Detect which cell encompasses the target text, then output its [X, Y] center coordinate. 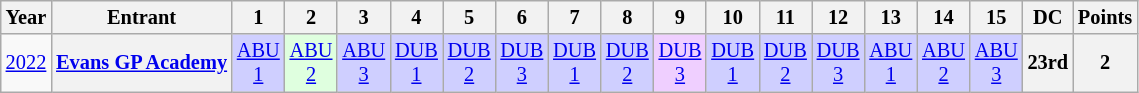
3 [364, 17]
4 [416, 17]
Points [1105, 17]
7 [574, 17]
Evans GP Academy [142, 63]
6 [522, 17]
8 [628, 17]
5 [470, 17]
DC [1048, 17]
12 [838, 17]
1 [258, 17]
14 [944, 17]
10 [732, 17]
15 [996, 17]
11 [786, 17]
23rd [1048, 63]
9 [680, 17]
13 [890, 17]
Entrant [142, 17]
Year [26, 17]
2022 [26, 63]
